Capture the cell that displays the provided text and extract its [x, y] central coordinate. 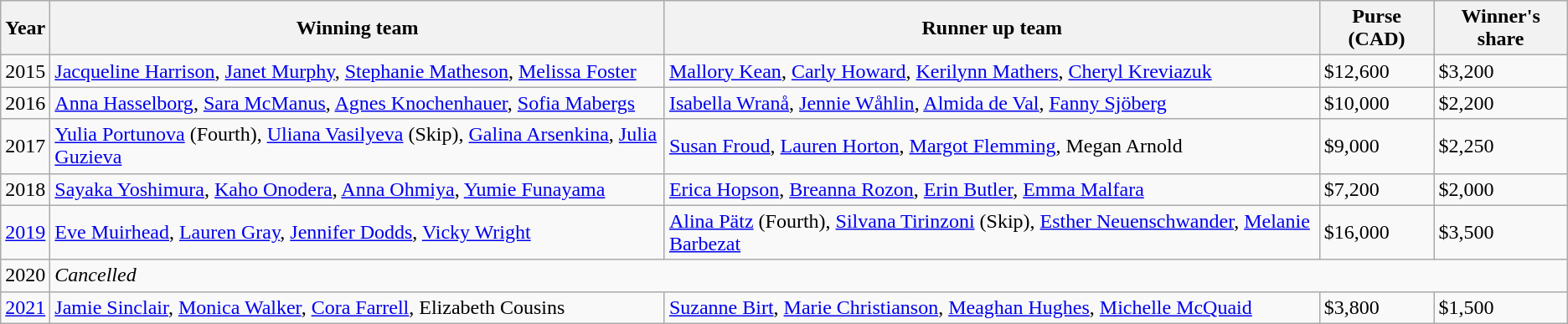
Jamie Sinclair, Monica Walker, Cora Farrell, Elizabeth Cousins [358, 307]
2018 [25, 189]
Runner up team [992, 28]
$7,200 [1377, 189]
Winning team [358, 28]
Susan Froud, Lauren Horton, Margot Flemming, Megan Arnold [992, 146]
2017 [25, 146]
2020 [25, 275]
Mallory Kean, Carly Howard, Kerilynn Mathers, Cheryl Kreviazuk [992, 71]
$12,600 [1377, 71]
Yulia Portunova (Fourth), Uliana Vasilyeva (Skip), Galina Arsenkina, Julia Guzieva [358, 146]
$16,000 [1377, 233]
Jacqueline Harrison, Janet Murphy, Stephanie Matheson, Melissa Foster [358, 71]
Winner's share [1501, 28]
Erica Hopson, Breanna Rozon, Erin Butler, Emma Malfara [992, 189]
2015 [25, 71]
Purse (CAD) [1377, 28]
2019 [25, 233]
$3,500 [1501, 233]
$9,000 [1377, 146]
2021 [25, 307]
Suzanne Birt, Marie Christianson, Meaghan Hughes, Michelle McQuaid [992, 307]
$2,000 [1501, 189]
2016 [25, 103]
Alina Pätz (Fourth), Silvana Tirinzoni (Skip), Esther Neuenschwander, Melanie Barbezat [992, 233]
$3,800 [1377, 307]
Isabella Wranå, Jennie Wåhlin, Almida de Val, Fanny Sjöberg [992, 103]
Anna Hasselborg, Sara McManus, Agnes Knochenhauer, Sofia Mabergs [358, 103]
$2,250 [1501, 146]
Year [25, 28]
Cancelled [809, 275]
$1,500 [1501, 307]
Eve Muirhead, Lauren Gray, Jennifer Dodds, Vicky Wright [358, 233]
$10,000 [1377, 103]
$3,200 [1501, 71]
$2,200 [1501, 103]
Sayaka Yoshimura, Kaho Onodera, Anna Ohmiya, Yumie Funayama [358, 189]
